Scan for the cell matching the given text and deliver its (x, y) coordinate at center. 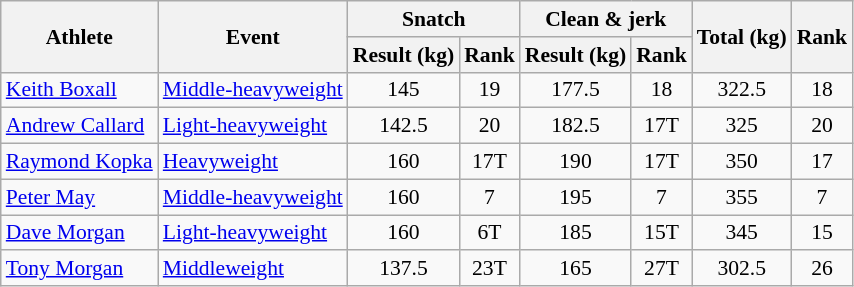
177.5 (576, 90)
145 (404, 90)
15T (662, 233)
Snatch (434, 19)
325 (742, 126)
182.5 (576, 126)
Middleweight (253, 269)
322.5 (742, 90)
185 (576, 233)
27T (662, 269)
355 (742, 197)
302.5 (742, 269)
Athlete (80, 36)
Tony Morgan (80, 269)
Andrew Callard (80, 126)
142.5 (404, 126)
17 (822, 162)
195 (576, 197)
19 (490, 90)
345 (742, 233)
Heavyweight (253, 162)
26 (822, 269)
Raymond Kopka (80, 162)
23T (490, 269)
350 (742, 162)
190 (576, 162)
6T (490, 233)
Clean & jerk (606, 19)
Total (kg) (742, 36)
137.5 (404, 269)
15 (822, 233)
Keith Boxall (80, 90)
Event (253, 36)
Dave Morgan (80, 233)
165 (576, 269)
Peter May (80, 197)
